Provide the (X, Y) coordinate of the cell's center where the given text is located.  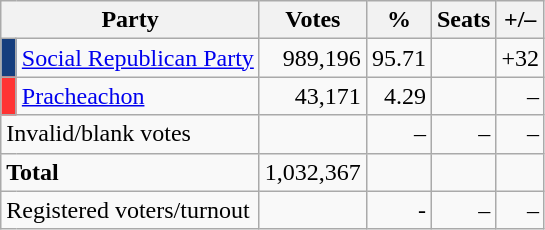
4.29 (398, 96)
43,171 (312, 96)
95.71 (398, 58)
+32 (520, 58)
- (398, 210)
Total (130, 172)
1,032,367 (312, 172)
Seats (463, 20)
Registered voters/turnout (130, 210)
989,196 (312, 58)
+/– (520, 20)
Invalid/blank votes (130, 134)
Votes (312, 20)
Party (130, 20)
% (398, 20)
Social Republican Party (138, 58)
Pracheachon (138, 96)
